Detect which cell encompasses the target text, then output its (x, y) center coordinate. 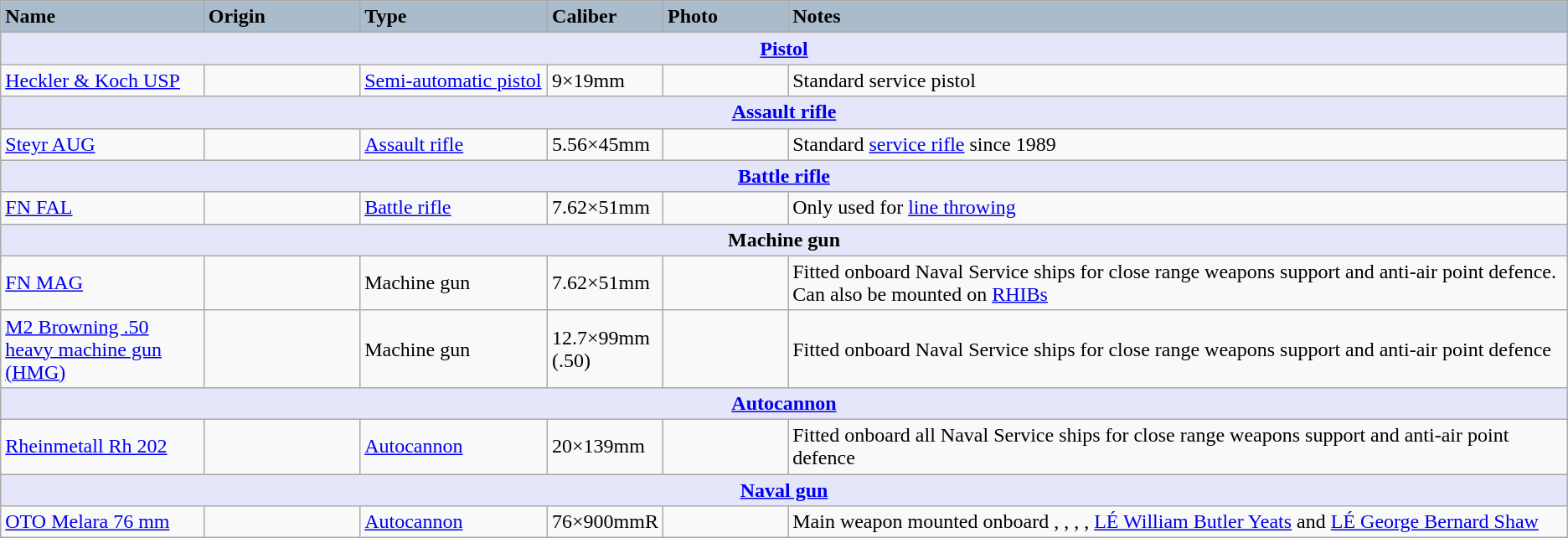
Semi-automatic pistol (454, 80)
Fitted onboard all Naval Service ships for close range weapons support and anti-air point defence (1178, 446)
9×19mm (606, 80)
Caliber (606, 17)
Main weapon mounted onboard , , , , LÉ William Butler Yeats and LÉ George Bernard Shaw (1178, 522)
Standard service rifle since 1989 (1178, 144)
Rheinmetall Rh 202 (102, 446)
M2 Browning .50 heavy machine gun (HMG) (102, 349)
Fitted onboard Naval Service ships for close range weapons support and anti-air point defence (1178, 349)
Notes (1178, 17)
Photo (725, 17)
OTO Melara 76 mm (102, 522)
Origin (281, 17)
76×900mmR (606, 522)
FN MAG (102, 283)
5.56×45mm (606, 144)
Only used for line throwing (1178, 208)
Heckler & Koch USP (102, 80)
20×139mm (606, 446)
Type (454, 17)
Naval gun (784, 490)
Name (102, 17)
Standard service pistol (1178, 80)
Steyr AUG (102, 144)
Pistol (784, 49)
FN FAL (102, 208)
12.7×99mm (.50) (606, 349)
Fitted onboard Naval Service ships for close range weapons support and anti-air point defence. Can also be mounted on RHIBs (1178, 283)
